Output the (x, y) coordinate of the center of the cell containing the given text.  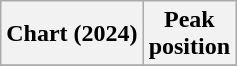
Chart (2024) (72, 34)
Peakposition (189, 34)
